Determine the (x, y) coordinate at the center of the cell enclosing the given text.  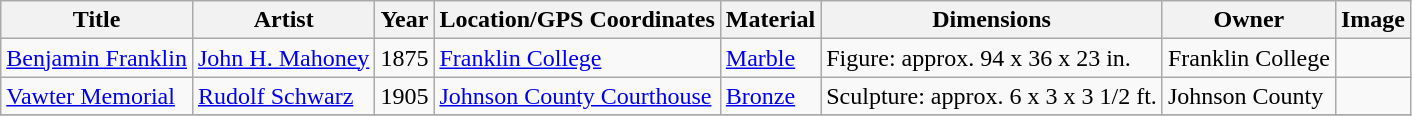
Benjamin Franklin (97, 58)
1905 (404, 96)
Rudolf Schwarz (283, 96)
Artist (283, 20)
Location/GPS Coordinates (577, 20)
Johnson County Courthouse (577, 96)
Image (1372, 20)
John H. Mahoney (283, 58)
Title (97, 20)
Material (770, 20)
Marble (770, 58)
Owner (1248, 20)
Year (404, 20)
Johnson County (1248, 96)
Vawter Memorial (97, 96)
Dimensions (992, 20)
1875 (404, 58)
Sculpture: approx. 6 x 3 x 3 1/2 ft. (992, 96)
Bronze (770, 96)
Figure: approx. 94 x 36 x 23 in. (992, 58)
